Locate the cell with the specified text and output its (X, Y) center coordinate. 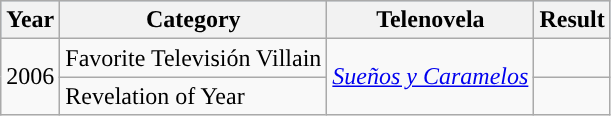
Telenovela (430, 20)
Favorite Televisión Villain (194, 58)
Category (194, 20)
Result (572, 20)
Year (30, 20)
Sueños y Caramelos (430, 77)
2006 (30, 77)
Revelation of Year (194, 96)
